Search for the cell housing the specified text and yield its (x, y) center coordinate. 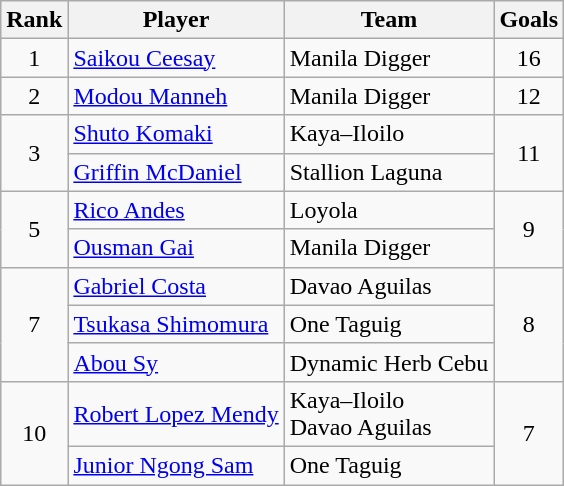
2 (34, 96)
Kaya–Iloilo (389, 134)
Davao Aguilas (389, 286)
Loyola (389, 210)
Team (389, 20)
Goals (529, 20)
Ousman Gai (176, 248)
8 (529, 324)
Tsukasa Shimomura (176, 324)
Rank (34, 20)
Modou Manneh (176, 96)
Player (176, 20)
Robert Lopez Mendy (176, 414)
Kaya–IloiloDavao Aguilas (389, 414)
1 (34, 58)
Dynamic Herb Cebu (389, 362)
12 (529, 96)
9 (529, 229)
Stallion Laguna (389, 172)
Rico Andes (176, 210)
3 (34, 153)
10 (34, 432)
11 (529, 153)
Abou Sy (176, 362)
5 (34, 229)
Griffin McDaniel (176, 172)
Junior Ngong Sam (176, 465)
Shuto Komaki (176, 134)
Gabriel Costa (176, 286)
16 (529, 58)
Saikou Ceesay (176, 58)
